Return [X, Y] of the center of cell containing provided text 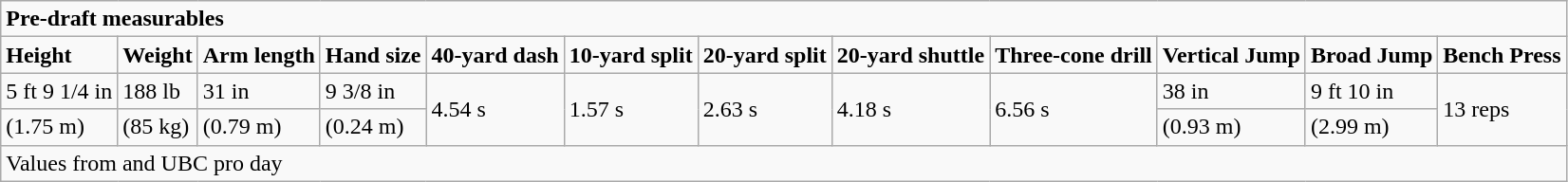
Pre-draft measurables [784, 19]
4.18 s [910, 109]
188 lb [158, 91]
Hand size [373, 55]
5 ft 9 1/4 in [59, 91]
2.63 s [765, 109]
13 reps [1502, 109]
9 ft 10 in [1371, 91]
(0.79 m) [258, 127]
1.57 s [630, 109]
38 in [1231, 91]
Weight [158, 55]
6.56 s [1074, 109]
20-yard split [765, 55]
31 in [258, 91]
(2.99 m) [1371, 127]
40-yard dash [495, 55]
Values from and UBC pro day [784, 163]
Arm length [258, 55]
(85 kg) [158, 127]
Vertical Jump [1231, 55]
10-yard split [630, 55]
20-yard shuttle [910, 55]
4.54 s [495, 109]
Height [59, 55]
9 3/8 in [373, 91]
(1.75 m) [59, 127]
Bench Press [1502, 55]
(0.93 m) [1231, 127]
Broad Jump [1371, 55]
(0.24 m) [373, 127]
Three-cone drill [1074, 55]
